Extract the [x, y] coordinate from the center of the cell holding the provided text.  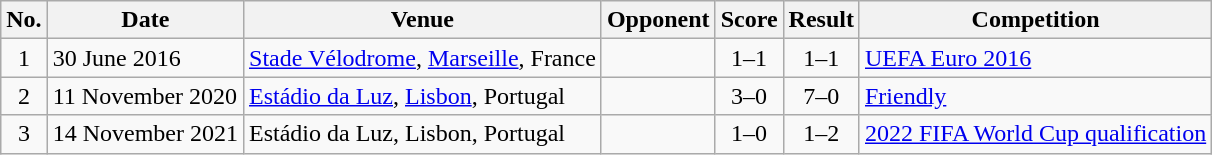
30 June 2016 [145, 58]
Result [821, 20]
1–0 [749, 134]
7–0 [821, 96]
Opponent [658, 20]
Stade Vélodrome, Marseille, France [423, 58]
11 November 2020 [145, 96]
3–0 [749, 96]
Score [749, 20]
No. [24, 20]
14 November 2021 [145, 134]
2022 FIFA World Cup qualification [1035, 134]
Date [145, 20]
1 [24, 58]
Venue [423, 20]
1–2 [821, 134]
Friendly [1035, 96]
3 [24, 134]
2 [24, 96]
UEFA Euro 2016 [1035, 58]
Competition [1035, 20]
